From the cell containing the given text, extract its center point as (x, y) coordinate. 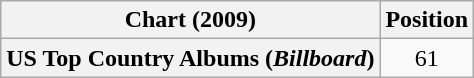
Position (427, 20)
Chart (2009) (190, 20)
US Top Country Albums (Billboard) (190, 58)
61 (427, 58)
